Locate the cell with the specified text and output its [X, Y] center coordinate. 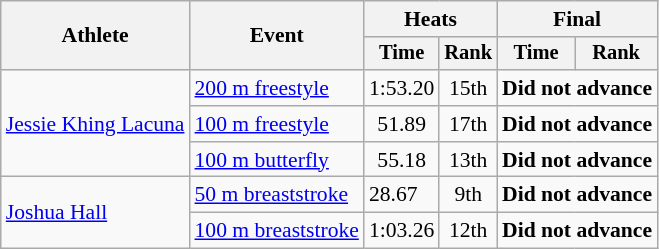
13th [468, 160]
100 m freestyle [277, 124]
100 m butterfly [277, 160]
200 m freestyle [277, 88]
1:03.26 [402, 231]
1:53.20 [402, 88]
15th [468, 88]
55.18 [402, 160]
17th [468, 124]
Event [277, 36]
12th [468, 231]
50 m breaststroke [277, 195]
100 m breaststroke [277, 231]
Heats [430, 19]
Joshua Hall [96, 212]
Final [577, 19]
Jessie Khing Lacuna [96, 124]
9th [468, 195]
28.67 [402, 195]
Athlete [96, 36]
51.89 [402, 124]
